Return the [X, Y] coordinate for the center point of the cell that contains the specified text.  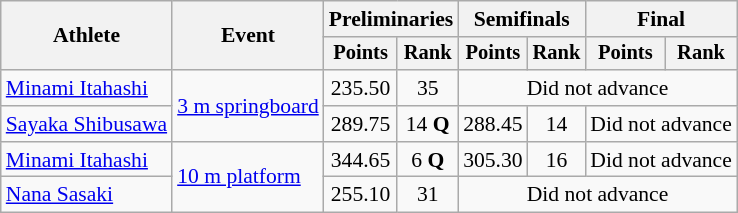
3 m springboard [248, 106]
Nana Sasaki [86, 195]
344.65 [361, 160]
Sayaka Shibusawa [86, 124]
14 [557, 124]
14 Q [428, 124]
Athlete [86, 36]
255.10 [361, 195]
235.50 [361, 88]
Semifinals [522, 19]
10 m platform [248, 178]
6 Q [428, 160]
Final [661, 19]
Event [248, 36]
35 [428, 88]
305.30 [492, 160]
31 [428, 195]
Preliminaries [391, 19]
288.45 [492, 124]
16 [557, 160]
289.75 [361, 124]
